Provide the (X, Y) coordinate of the cell's center where the given text is located.  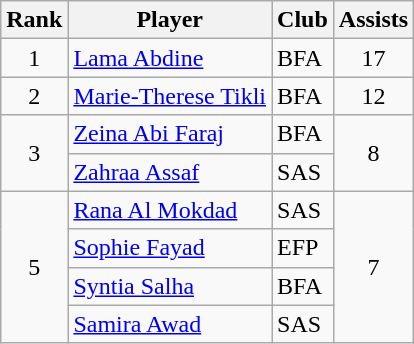
7 (373, 267)
Syntia Salha (170, 286)
1 (34, 58)
2 (34, 96)
Zahraa Assaf (170, 172)
Marie-Therese Tikli (170, 96)
EFP (303, 248)
Lama Abdine (170, 58)
Club (303, 20)
Assists (373, 20)
Zeina Abi Faraj (170, 134)
Samira Awad (170, 324)
Rank (34, 20)
8 (373, 153)
Rana Al Mokdad (170, 210)
Player (170, 20)
12 (373, 96)
5 (34, 267)
17 (373, 58)
Sophie Fayad (170, 248)
3 (34, 153)
